Identify which cell holds the provided text, then report its [X, Y] central coordinate. 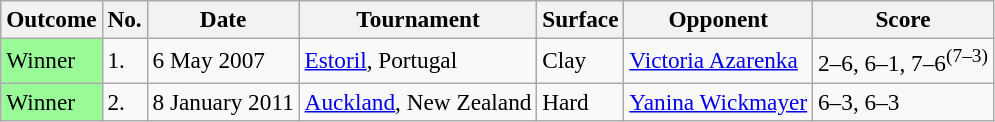
Clay [580, 60]
Opponent [718, 19]
Estoril, Portugal [418, 60]
Hard [580, 101]
8 January 2011 [223, 101]
1. [124, 60]
Outcome [52, 19]
Auckland, New Zealand [418, 101]
Score [904, 19]
6 May 2007 [223, 60]
6–3, 6–3 [904, 101]
Yanina Wickmayer [718, 101]
No. [124, 19]
Tournament [418, 19]
Victoria Azarenka [718, 60]
Date [223, 19]
Surface [580, 19]
2. [124, 101]
2–6, 6–1, 7–6(7–3) [904, 60]
